Pinpoint the cell where the given text exists, returning its (X, Y) midpoint coordinate. 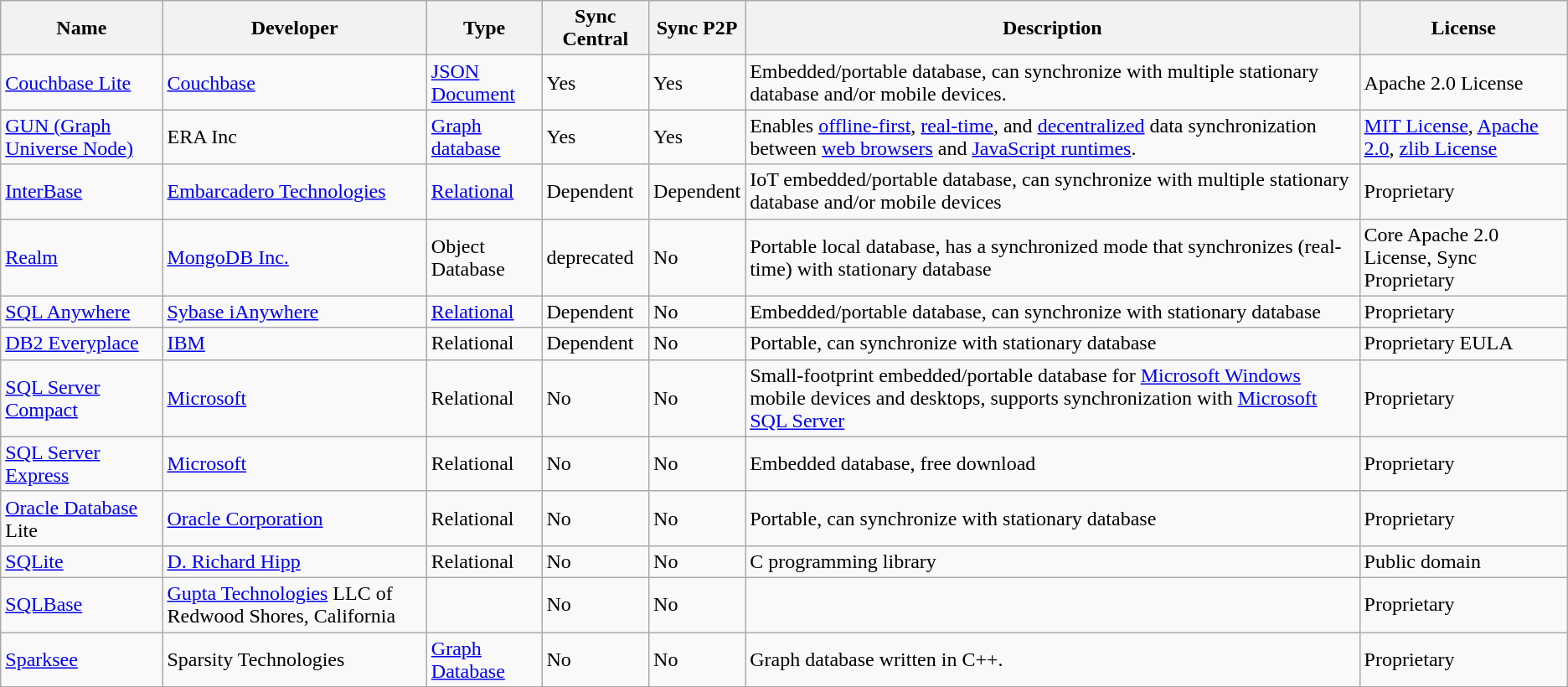
SQLite (82, 561)
JSON Document (484, 82)
C programming library (1052, 561)
MongoDB Inc. (295, 257)
Type (484, 28)
Sync Central (596, 28)
Oracle Database Lite (82, 518)
Sparksee (82, 659)
SQL Server Compact (82, 398)
Embedded database, free download (1052, 464)
MIT License, Apache 2.0, zlib License (1463, 137)
Couchbase (295, 82)
SQLBase (82, 605)
SQL Anywhere (82, 312)
InterBase (82, 191)
Oracle Corporation (295, 518)
DB2 Everyplace (82, 343)
Graph database written in C++. (1052, 659)
Realm (82, 257)
IoT embedded/portable database, can synchronize with multiple stationary database and/or mobile devices (1052, 191)
Core Apache 2.0 License, Sync Proprietary (1463, 257)
IBM (295, 343)
GUN (Graph Universe Node) (82, 137)
D. Richard Hipp (295, 561)
Embarcadero Technologies (295, 191)
Embedded/portable database, can synchronize with multiple stationary database and/or mobile devices. (1052, 82)
Gupta Technologies LLC of Redwood Shores, California (295, 605)
Sparsity Technologies (295, 659)
License (1463, 28)
Portable local database, has a synchronized mode that synchronizes (real-time) with stationary database (1052, 257)
deprecated (596, 257)
Sybase iAnywhere (295, 312)
Public domain (1463, 561)
Enables offline-first, real-time, and decentralized data synchronization between web browsers and JavaScript runtimes. (1052, 137)
Sync P2P (697, 28)
Name (82, 28)
Apache 2.0 License (1463, 82)
Developer (295, 28)
Description (1052, 28)
Graph Database (484, 659)
SQL Server Express (82, 464)
Couchbase Lite (82, 82)
Graph database (484, 137)
Small-footprint embedded/portable database for Microsoft Windows mobile devices and desktops, supports synchronization with Microsoft SQL Server (1052, 398)
Object Database (484, 257)
Proprietary EULA (1463, 343)
Embedded/portable database, can synchronize with stationary database (1052, 312)
ERA Inc (295, 137)
